From the cell containing the given text, extract its center point as (X, Y) coordinate. 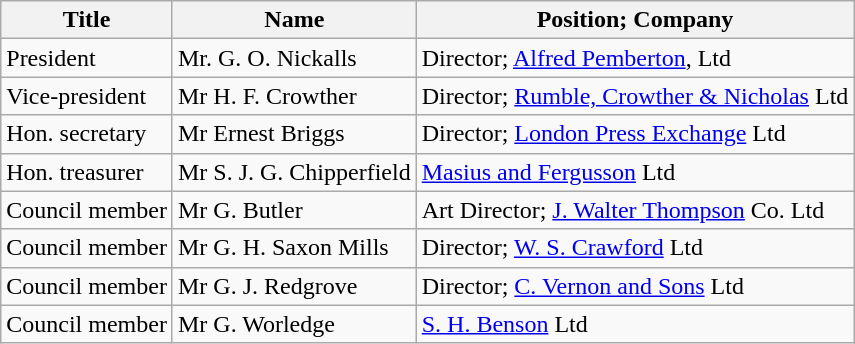
Director; London Press Exchange Ltd (635, 134)
Masius and Fergusson Ltd (635, 172)
Director; Alfred Pemberton, Ltd (635, 58)
Mr. G. O. Nickalls (294, 58)
Mr S. J. G. Chipperfield (294, 172)
Name (294, 20)
Mr G. Butler (294, 210)
Mr Ernest Briggs (294, 134)
Mr G. J. Redgrove (294, 286)
Hon. secretary (87, 134)
Art Director; J. Walter Thompson Co. Ltd (635, 210)
Director; Rumble, Crowther & Nicholas Ltd (635, 96)
Hon. treasurer (87, 172)
Director; W. S. Crawford Ltd (635, 248)
Title (87, 20)
Vice-president (87, 96)
Position; Company (635, 20)
S. H. Benson Ltd (635, 324)
Director; C. Vernon and Sons Ltd (635, 286)
Mr H. F. Crowther (294, 96)
President (87, 58)
Mr G. Worledge (294, 324)
Mr G. H. Saxon Mills (294, 248)
